Output the (x, y) coordinate of the center of the cell containing the given text.  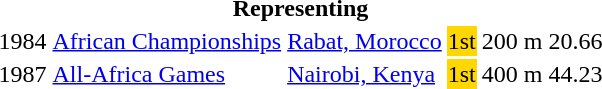
Rabat, Morocco (365, 41)
200 m (512, 41)
Nairobi, Kenya (365, 74)
400 m (512, 74)
African Championships (167, 41)
All-Africa Games (167, 74)
